Pinpoint the cell where the given text exists, returning its (X, Y) midpoint coordinate. 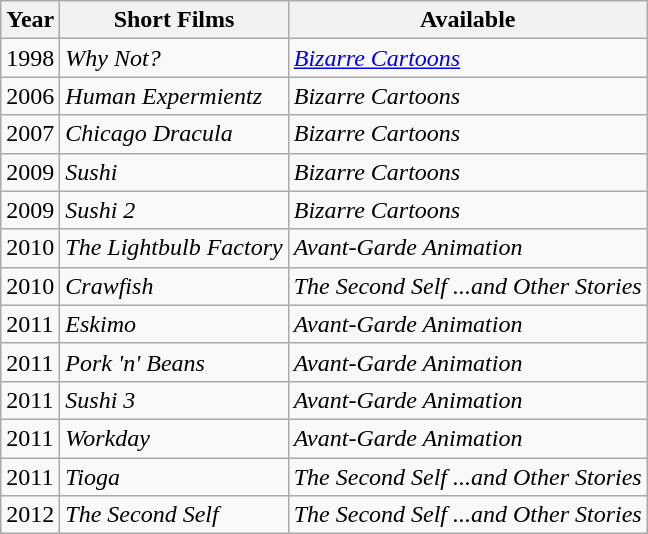
2006 (30, 96)
Workday (174, 438)
1998 (30, 58)
Year (30, 20)
Chicago Dracula (174, 134)
Eskimo (174, 324)
Why Not? (174, 58)
Sushi (174, 172)
2007 (30, 134)
2012 (30, 515)
The Second Self (174, 515)
Human Expermientz (174, 96)
Pork 'n' Beans (174, 362)
The Lightbulb Factory (174, 248)
Short Films (174, 20)
Tioga (174, 477)
Sushi 3 (174, 400)
Crawfish (174, 286)
Sushi 2 (174, 210)
Available (468, 20)
